Identify which cell holds the provided text, then report its [x, y] central coordinate. 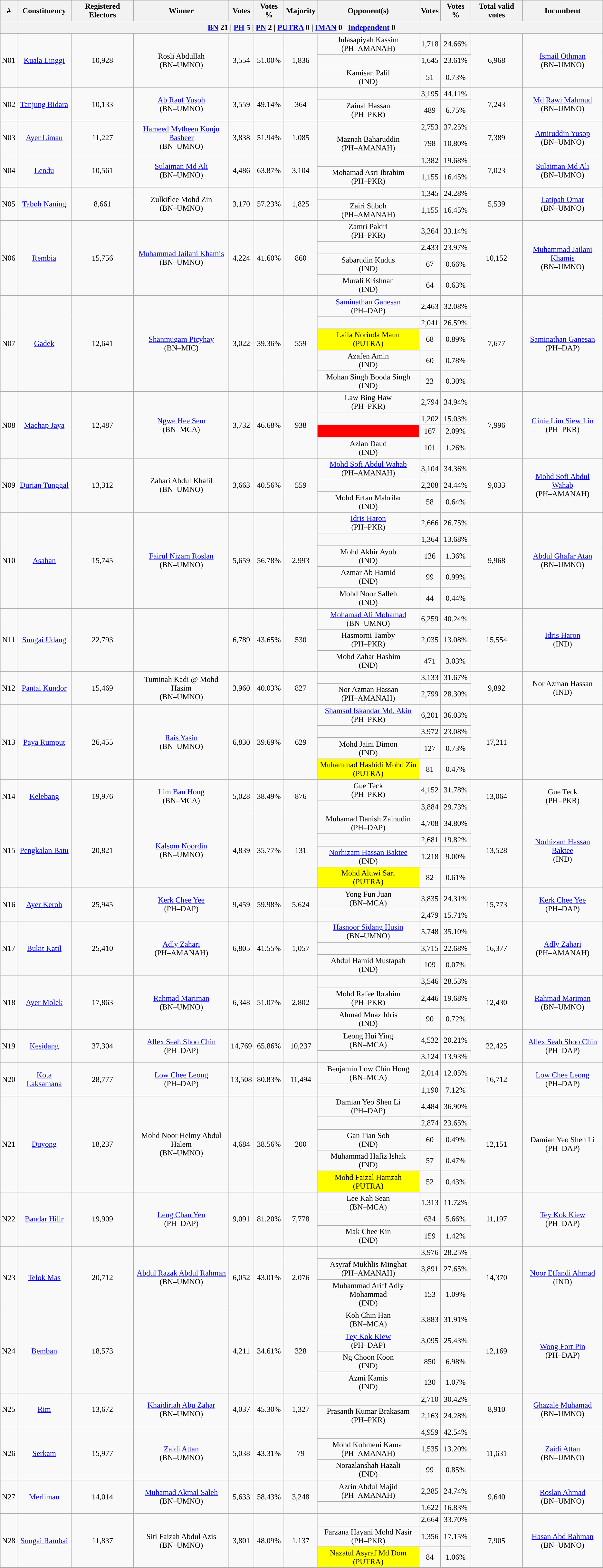
58 [430, 502]
4,708 [430, 823]
40.56% [269, 485]
26,455 [102, 742]
56.78% [269, 560]
N12 [9, 688]
48.09% [269, 1541]
2,463 [430, 306]
67 [430, 264]
Ayer Molek [44, 1002]
Muhamad Danish Zainudin(PH–DAP) [368, 823]
17.15% [455, 1536]
1,327 [301, 1410]
Roslan Ahmad(BN–UMNO) [563, 1497]
41.55% [269, 948]
24.31% [455, 899]
3,835 [430, 899]
N07 [9, 344]
34.61% [269, 1351]
12,430 [496, 1002]
30.42% [455, 1399]
31.67% [455, 677]
3,133 [430, 677]
8,661 [102, 204]
7.12% [455, 1090]
10,237 [301, 1046]
7,389 [496, 137]
Hasan Abd Rahman(BN–UMNO) [563, 1541]
Lim Ban Hong(BN–MCA) [181, 796]
Kota Laksamana [44, 1079]
13.08% [455, 640]
57.23% [269, 204]
Kelebang [44, 796]
68 [430, 339]
Idris Haron(IND) [563, 640]
1.36% [455, 556]
Duyong [44, 1144]
1,645 [430, 61]
860 [301, 258]
Mohd Aluwi Sari(PUTRA) [368, 877]
0.64% [455, 502]
1,382 [430, 160]
Mak Chee Kin(IND) [368, 1236]
9,091 [242, 1219]
# [9, 11]
4,532 [430, 1040]
3,732 [242, 425]
Maznah Baharuddin(PH–AMANAH) [368, 144]
5.66% [455, 1219]
19,976 [102, 796]
9,640 [496, 1497]
19.82% [455, 840]
0.43% [455, 1181]
11,837 [102, 1541]
14,370 [496, 1277]
29.73% [455, 807]
N05 [9, 204]
20.21% [455, 1040]
Farzana Hayani Mohd Nasir(PH–PKR) [368, 1536]
1.09% [455, 1294]
2,433 [430, 248]
51.07% [269, 1002]
51 [430, 77]
41.60% [269, 258]
64 [430, 285]
15.03% [455, 419]
79 [301, 1453]
5,633 [242, 1497]
59.98% [269, 904]
25.43% [455, 1341]
6.75% [455, 110]
1,190 [430, 1090]
Mohd Faizal Hamzah(PUTRA) [368, 1181]
Ngwe Hee Sem(BN–MCA) [181, 425]
3,248 [301, 1497]
850 [430, 1361]
10,133 [102, 104]
0.07% [455, 965]
Law Bing Haw(PH–PKR) [368, 402]
Leong Hui Ying(BN–MCA) [368, 1040]
6.98% [455, 1361]
798 [430, 144]
4,839 [242, 850]
13,508 [242, 1079]
Muhammad Ariff Adly Mohammad(IND) [368, 1294]
24.74% [455, 1491]
1,836 [301, 61]
84 [430, 1557]
82 [430, 877]
0.72% [455, 1019]
13,064 [496, 796]
1,218 [430, 857]
3,838 [242, 137]
37,304 [102, 1046]
6,830 [242, 742]
6,201 [430, 715]
489 [430, 110]
10,152 [496, 258]
Ismail Othman(BN–UMNO) [563, 61]
1,718 [430, 44]
109 [430, 965]
3.03% [455, 661]
Prasanth Kumar Brakasam(PH–PKR) [368, 1416]
1.07% [455, 1382]
Mohamad Asri Ibrahim(PH–PKR) [368, 177]
4,486 [242, 171]
43.01% [269, 1277]
Ayer Keroh [44, 904]
2,666 [430, 523]
N28 [9, 1541]
7,023 [496, 171]
0.99% [455, 577]
530 [301, 640]
Muhammad Hashidi Mohd Zin(PUTRA) [368, 769]
2,041 [430, 323]
Mohd Erfan Mahrilar(IND) [368, 502]
Mohd Rafee Ibrahim(PH–PKR) [368, 998]
159 [430, 1236]
Norazlanshah Hazali(IND) [368, 1470]
22.68% [455, 948]
Paya Rumput [44, 742]
4,224 [242, 258]
Latipah Omar(BN–UMNO) [563, 204]
26.59% [455, 323]
0.61% [455, 877]
1,057 [301, 948]
7,677 [496, 344]
Pengkalan Batu [44, 850]
Bemban [44, 1351]
Gadek [44, 344]
Azlan Daud(IND) [368, 448]
Yong Fun Juan(BN–MCA) [368, 899]
40.24% [455, 619]
12,169 [496, 1351]
15.71% [455, 915]
12.05% [455, 1073]
6,348 [242, 1002]
12,487 [102, 425]
38.49% [269, 796]
827 [301, 688]
Nor Azman Hassan(PH–AMANAH) [368, 694]
3,884 [430, 807]
9,033 [496, 485]
38.56% [269, 1144]
N02 [9, 104]
Bandar Hilir [44, 1219]
0.66% [455, 264]
Ginie Lim Siew Lin(PH–PKR) [563, 425]
2,208 [430, 485]
3,124 [430, 1056]
N13 [9, 742]
N04 [9, 171]
5,539 [496, 204]
200 [301, 1144]
1,622 [430, 1507]
3,972 [430, 731]
24.66% [455, 44]
5,028 [242, 796]
12,151 [496, 1144]
2,993 [301, 560]
16,712 [496, 1079]
34.80% [455, 823]
0.44% [455, 598]
Zulkiflee Mohd Zin(BN–UMNO) [181, 204]
44.11% [455, 94]
Winner [181, 11]
4,684 [242, 1144]
42.54% [455, 1432]
Shamsul Iskandar Md. Akin(PH–PKR) [368, 715]
44 [430, 598]
Muhamad Akmal Saleh(BN–UMNO) [181, 1497]
20,821 [102, 850]
Serkam [44, 1453]
Zamri Pakiri(PH–PKR) [368, 231]
6,968 [496, 61]
35.10% [455, 932]
N03 [9, 137]
Rosli Abdullah(BN–UMNO) [181, 61]
Sungai Udang [44, 640]
Kamisan Palil(IND) [368, 77]
2,710 [430, 1399]
2,076 [301, 1277]
5,038 [242, 1453]
3,546 [430, 981]
18,573 [102, 1351]
9,459 [242, 904]
81.20% [269, 1219]
Ayer Limau [44, 137]
Ng Choon Koon(IND) [368, 1361]
4,484 [430, 1107]
13.93% [455, 1056]
N15 [9, 850]
23.61% [455, 61]
58.43% [269, 1497]
11,227 [102, 137]
19,909 [102, 1219]
23 [430, 381]
1,085 [301, 137]
Durian Tunggal [44, 485]
16.83% [455, 1507]
N17 [9, 948]
Kesidang [44, 1046]
5,624 [301, 904]
Zainal Hassan(PH–PKR) [368, 110]
1,137 [301, 1541]
2,163 [430, 1416]
Sabarudin Kudus(IND) [368, 264]
Mohan Singh Booda Singh(IND) [368, 381]
N10 [9, 560]
N01 [9, 61]
51.94% [269, 137]
Mohd Noor Helmy Abdul Halem(BN–UMNO) [181, 1144]
25,410 [102, 948]
Muhammad Hafiz Ishak(IND) [368, 1161]
5,748 [430, 932]
2,385 [430, 1491]
Taboh Naning [44, 204]
Koh Chin Han(BN–MCA) [368, 1319]
13,312 [102, 485]
Ghazale Muhamad(BN–UMNO) [563, 1410]
Mohd Jaini Dimon(IND) [368, 748]
N19 [9, 1046]
N21 [9, 1144]
0.30% [455, 381]
5,659 [242, 560]
167 [430, 431]
45.30% [269, 1410]
11.72% [455, 1203]
0.63% [455, 285]
17,863 [102, 1002]
Idris Haron(PH–PKR) [368, 523]
4,211 [242, 1351]
N26 [9, 1453]
7,243 [496, 104]
N23 [9, 1277]
127 [430, 748]
1.06% [455, 1557]
3,170 [242, 204]
23.65% [455, 1123]
Murali Krishnan(IND) [368, 285]
2,479 [430, 915]
2,035 [430, 640]
Lendu [44, 171]
N18 [9, 1002]
1,313 [430, 1203]
136 [430, 556]
13.20% [455, 1449]
Fairul Nizam Roslan(BN–UMNO) [181, 560]
0.49% [455, 1140]
36.90% [455, 1107]
34.94% [455, 402]
153 [430, 1294]
22,425 [496, 1046]
15,756 [102, 258]
8,910 [496, 1410]
20,712 [102, 1277]
Noor Effandi Ahmad(IND) [563, 1277]
Benjamin Low Chin Hong(BN–MCA) [368, 1073]
13.68% [455, 540]
3,095 [430, 1341]
1,825 [301, 204]
Opponent(s) [368, 11]
3,364 [430, 231]
Ahmad Muaz Idris(IND) [368, 1019]
Lee Kah Sean(BN–MCA) [368, 1203]
Zahari Abdul Khalil(BN–UMNO) [181, 485]
Registered Electors [102, 11]
37.25% [455, 127]
Hasnoor Sidang Husin(BN–UMNO) [368, 932]
2,446 [430, 998]
51.00% [269, 61]
22,793 [102, 640]
81 [430, 769]
Azrin Abdul Majid(PH–AMANAH) [368, 1491]
3,663 [242, 485]
57 [430, 1161]
Total valid votes [496, 11]
Azafen Amin(IND) [368, 360]
N06 [9, 258]
Ab Rauf Yusoh(BN–UMNO) [181, 104]
1.26% [455, 448]
N08 [9, 425]
65.86% [269, 1046]
Rais Yasin(BN–UMNO) [181, 742]
364 [301, 104]
46.68% [269, 425]
23.97% [455, 248]
Siti Faizah Abdul Azis(BN–UMNO) [181, 1541]
4,037 [242, 1410]
1,202 [430, 419]
2,014 [430, 1073]
1,535 [430, 1449]
2,799 [430, 694]
Amiruddin Yusop(BN–UMNO) [563, 137]
N20 [9, 1079]
90 [430, 1019]
N09 [9, 485]
31.91% [455, 1319]
Zairi Suboh(PH–AMANAH) [368, 210]
39.36% [269, 344]
Mohd Kohmeni Kamal(PH–AMANAH) [368, 1449]
Merlimau [44, 1497]
Julasapiyah Kassim(PH–AMANAH) [368, 44]
28.25% [455, 1252]
N27 [9, 1497]
Majority [301, 11]
131 [301, 850]
15,469 [102, 688]
6,052 [242, 1277]
Shanmugam Ptcyhay(BN–MIC) [181, 344]
Mohd Akhir Ayob(IND) [368, 556]
43.31% [269, 1453]
27.65% [455, 1269]
N16 [9, 904]
39.69% [269, 742]
80.83% [269, 1079]
Tanjung Bidara [44, 104]
35.77% [269, 850]
6,789 [242, 640]
3,960 [242, 688]
6,805 [242, 948]
471 [430, 661]
4,152 [430, 790]
Nor Azman Hassan(IND) [563, 688]
40.03% [269, 688]
33.14% [455, 231]
43.65% [269, 640]
34.36% [455, 468]
Leng Chau Yen(PH–DAP) [181, 1219]
36.03% [455, 715]
Hameed Mytheen Kunju Basheer(BN–UMNO) [181, 137]
18,237 [102, 1144]
Machap Jaya [44, 425]
10.80% [455, 144]
0.78% [455, 360]
3,554 [242, 61]
17,211 [496, 742]
16,377 [496, 948]
1,345 [430, 193]
Telok Mas [44, 1277]
N11 [9, 640]
1,356 [430, 1536]
Mohd Zahar Hashim(IND) [368, 661]
Nazatul Asyraf Md Dom(PUTRA) [368, 1557]
0.89% [455, 339]
7,905 [496, 1541]
Asahan [44, 560]
Rim [44, 1410]
Rembia [44, 258]
11,197 [496, 1219]
Abdul Razak Abdul Rahman(BN–UMNO) [181, 1277]
3,715 [430, 948]
1,364 [430, 540]
7,996 [496, 425]
7,778 [301, 1219]
10,928 [102, 61]
2,802 [301, 1002]
28.53% [455, 981]
4,959 [430, 1432]
Sungai Rambai [44, 1541]
10,561 [102, 171]
Hasmorni Tamby(PH–PKR) [368, 640]
24.44% [455, 485]
Bukit Katil [44, 948]
32.08% [455, 306]
Mohd Noor Salleh(IND) [368, 598]
28.30% [455, 694]
14,014 [102, 1497]
49.14% [269, 104]
9,892 [496, 688]
Laila Norinda Maun(PUTRA) [368, 339]
Khaidiriah Abu Zahar(BN–UMNO) [181, 1410]
2.09% [455, 431]
Azmi Kamis(IND) [368, 1382]
12,641 [102, 344]
Asyraf Mukhlis Minghat(PH–AMANAH) [368, 1269]
Constituency [44, 11]
BN 21 | PH 5 | PN 2 | PUTRA 0 | IMAN 0 | Independent 0 [301, 27]
6,259 [430, 619]
Abdul Ghafar Atan(BN–UMNO) [563, 560]
9,968 [496, 560]
101 [430, 448]
63.87% [269, 171]
938 [301, 425]
629 [301, 742]
0.85% [455, 1470]
23.08% [455, 731]
876 [301, 796]
Wong Fort Pin(PH–DAP) [563, 1351]
31.78% [455, 790]
3,559 [242, 104]
Azmar Ab Hamid(IND) [368, 577]
Kalsom Noordin(BN–UMNO) [181, 850]
N24 [9, 1351]
Gan Tian Soh(IND) [368, 1140]
1.42% [455, 1236]
25,945 [102, 904]
Tuminah Kadi @ Mohd Hasim(BN–UMNO) [181, 688]
634 [430, 1219]
3,801 [242, 1541]
3,976 [430, 1252]
15,745 [102, 560]
13,672 [102, 1410]
26.75% [455, 523]
33.70% [455, 1520]
N22 [9, 1219]
2,681 [430, 840]
52 [430, 1181]
15,977 [102, 1453]
328 [301, 1351]
9.00% [455, 857]
15,554 [496, 640]
3,195 [430, 94]
28,777 [102, 1079]
2,753 [430, 127]
130 [430, 1382]
Pantai Kundor [44, 688]
3,883 [430, 1319]
Abdul Hamid Mustapah(IND) [368, 965]
Mohamad Ali Mohamad(BN–UMNO) [368, 619]
3,022 [242, 344]
2,794 [430, 402]
13,528 [496, 850]
Kuala Linggi [44, 61]
Incumbent [563, 11]
15,773 [496, 904]
2,664 [430, 1520]
N14 [9, 796]
N25 [9, 1410]
14,769 [242, 1046]
3,891 [430, 1269]
2,874 [430, 1123]
Md Rawi Mahmud(BN–UMNO) [563, 104]
11,631 [496, 1453]
11,494 [301, 1079]
